Capture the cell that displays the provided text and extract its [x, y] central coordinate. 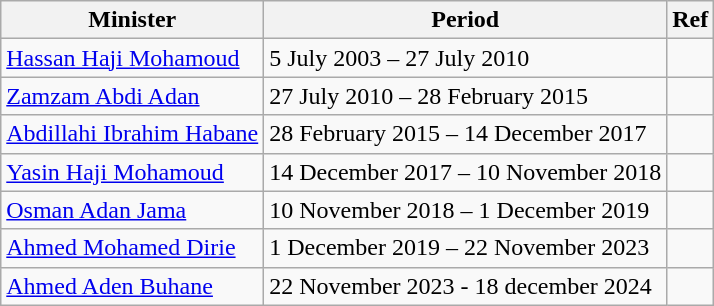
Ahmed Mohamed Dirie [132, 248]
27 July 2010 – 28 February 2015 [466, 96]
28 February 2015 – 14 December 2017 [466, 134]
Osman Adan Jama [132, 210]
1 December 2019 – 22 November 2023 [466, 248]
22 November 2023 - 18 december 2024 [466, 286]
Ahmed Aden Buhane [132, 286]
Ref [690, 20]
Hassan Haji Mohamoud [132, 58]
Period [466, 20]
Abdillahi Ibrahim Habane [132, 134]
5 July 2003 – 27 July 2010 [466, 58]
Minister [132, 20]
Yasin Haji Mohamoud [132, 172]
14 December 2017 – 10 November 2018 [466, 172]
Zamzam Abdi Adan [132, 96]
10 November 2018 – 1 December 2019 [466, 210]
